Output the (X, Y) coordinate of the center of the cell containing the given text.  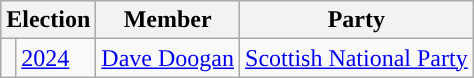
Party (357, 20)
2024 (56, 58)
Election (48, 20)
Scottish National Party (357, 58)
Member (168, 20)
Dave Doogan (168, 58)
